Search for the cell housing the specified text and yield its [X, Y] center coordinate. 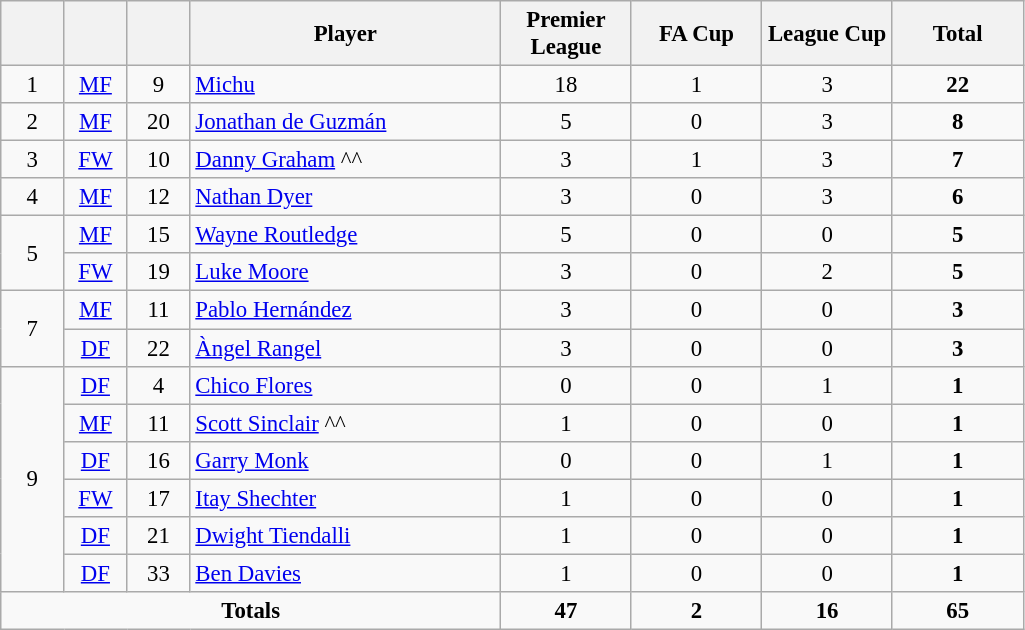
Danny Graham ^^ [346, 160]
21 [158, 536]
47 [566, 611]
19 [158, 273]
Garry Monk [346, 460]
33 [158, 573]
6 [958, 197]
Wayne Routledge [346, 235]
10 [158, 160]
Chico Flores [346, 385]
65 [958, 611]
15 [158, 235]
Pablo Hernández [346, 310]
Michu [346, 85]
Premier League [566, 34]
Itay Shechter [346, 498]
17 [158, 498]
League Cup [828, 34]
20 [158, 122]
8 [958, 122]
Total [958, 34]
FA Cup [696, 34]
Jonathan de Guzmán [346, 122]
Scott Sinclair ^^ [346, 423]
Luke Moore [346, 273]
Totals [251, 611]
Nathan Dyer [346, 197]
Àngel Rangel [346, 348]
Ben Davies [346, 573]
18 [566, 85]
Player [346, 34]
12 [158, 197]
Dwight Tiendalli [346, 536]
